Extract the [X, Y] coordinate from the center of the cell holding the provided text.  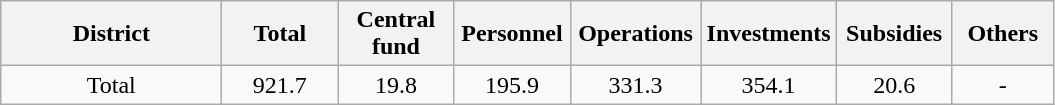
Investments [768, 34]
195.9 [512, 85]
Central fund [396, 34]
921.7 [280, 85]
Subsidies [894, 34]
331.3 [636, 85]
Others [1002, 34]
20.6 [894, 85]
19.8 [396, 85]
- [1002, 85]
354.1 [768, 85]
District [112, 34]
Personnel [512, 34]
Operations [636, 34]
